Identify which cell holds the provided text, then report its [X, Y] central coordinate. 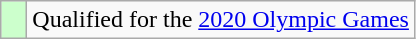
Qualified for the 2020 Olympic Games [221, 20]
